Output the [X, Y] coordinate of the center of the cell containing the given text.  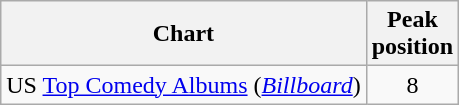
Chart [184, 34]
Peakposition [412, 34]
8 [412, 85]
US Top Comedy Albums (Billboard) [184, 85]
